Return the [x, y] coordinate for the center point of the cell that contains the specified text.  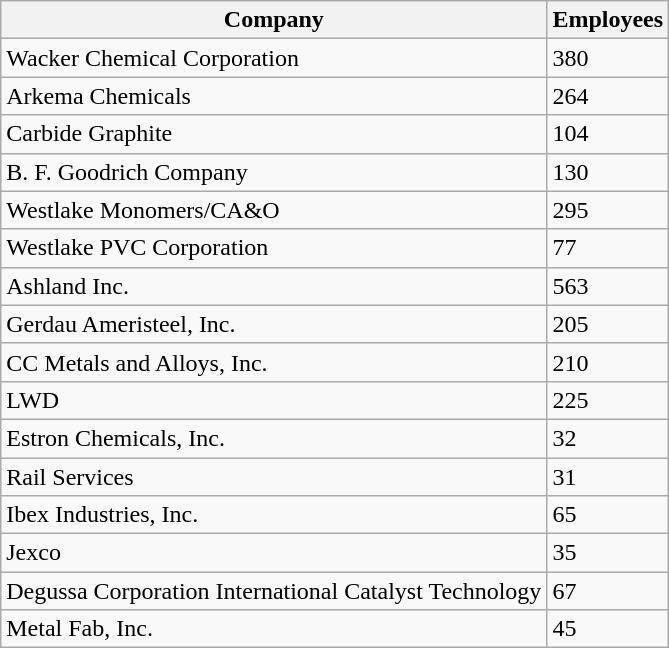
Arkema Chemicals [274, 96]
65 [608, 515]
B. F. Goodrich Company [274, 172]
35 [608, 553]
205 [608, 324]
77 [608, 248]
45 [608, 629]
Ashland Inc. [274, 286]
Gerdau Ameristeel, Inc. [274, 324]
Carbide Graphite [274, 134]
Degussa Corporation International Catalyst Technology [274, 591]
32 [608, 438]
104 [608, 134]
Wacker Chemical Corporation [274, 58]
Employees [608, 20]
Rail Services [274, 477]
LWD [274, 400]
Ibex Industries, Inc. [274, 515]
225 [608, 400]
264 [608, 96]
295 [608, 210]
380 [608, 58]
Metal Fab, Inc. [274, 629]
Estron Chemicals, Inc. [274, 438]
130 [608, 172]
CC Metals and Alloys, Inc. [274, 362]
Westlake PVC Corporation [274, 248]
Jexco [274, 553]
563 [608, 286]
Westlake Monomers/CA&O [274, 210]
67 [608, 591]
210 [608, 362]
Company [274, 20]
31 [608, 477]
